Determine the (x, y) coordinate at the center of the cell enclosing the given text.  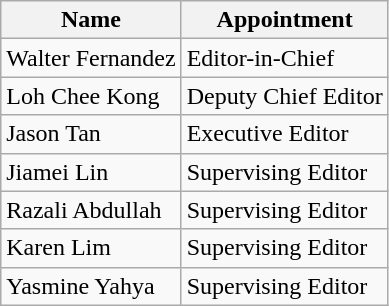
Karen Lim (91, 248)
Executive Editor (284, 134)
Loh Chee Kong (91, 96)
Appointment (284, 20)
Deputy Chief Editor (284, 96)
Walter Fernandez (91, 58)
Jiamei Lin (91, 172)
Jason Tan (91, 134)
Editor-in-Chief (284, 58)
Yasmine Yahya (91, 286)
Razali Abdullah (91, 210)
Name (91, 20)
